From the cell containing the given text, extract its center point as [x, y] coordinate. 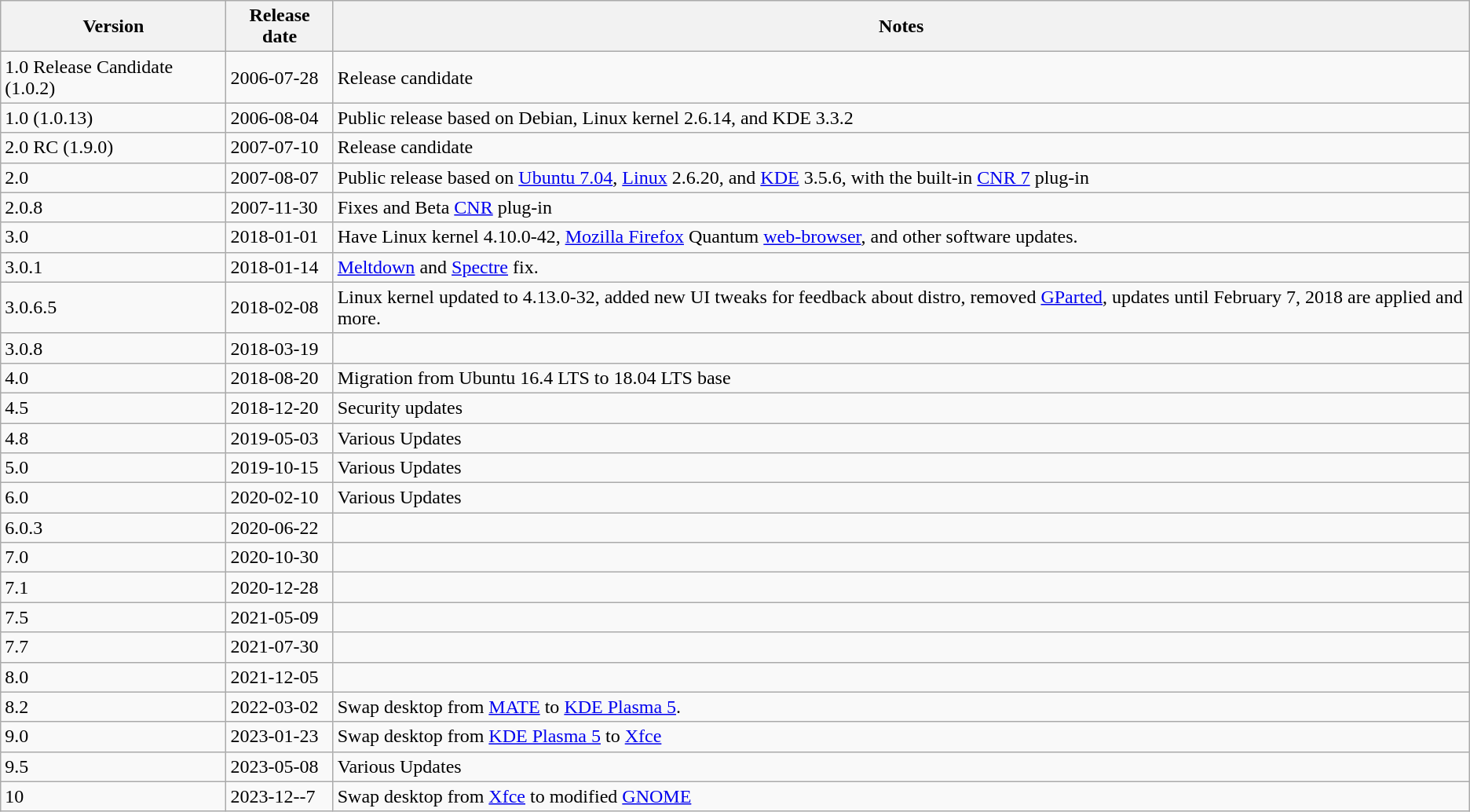
2006-08-04 [280, 118]
4.8 [113, 437]
2023-01-23 [280, 737]
2018-08-20 [280, 378]
Release date [280, 27]
1.0 (1.0.13) [113, 118]
2007-07-10 [280, 148]
7.0 [113, 558]
2021-07-30 [280, 647]
1.0 Release Candidate (1.0.2) [113, 77]
Public release based on Ubuntu 7.04, Linux 2.6.20, and KDE 3.5.6, with the built-in CNR 7 plug-in [901, 177]
Security updates [901, 408]
7.5 [113, 617]
2019-05-03 [280, 437]
4.0 [113, 378]
2019-10-15 [280, 468]
2023-12--7 [280, 796]
3.0.1 [113, 267]
2.0.8 [113, 207]
2022-03-02 [280, 707]
10 [113, 796]
3.0 [113, 237]
3.0.8 [113, 348]
6.0 [113, 498]
Swap desktop from KDE Plasma 5 to Xfce [901, 737]
Notes [901, 27]
2006-07-28 [280, 77]
2023-05-08 [280, 766]
2018-01-01 [280, 237]
2020-06-22 [280, 528]
Fixes and Beta CNR plug-in [901, 207]
2021-05-09 [280, 617]
Meltdown and Spectre fix. [901, 267]
2.0 RC (1.9.0) [113, 148]
2018-02-08 [280, 308]
6.0.3 [113, 528]
4.5 [113, 408]
9.5 [113, 766]
Migration from Ubuntu 16.4 LTS to 18.04 LTS base [901, 378]
5.0 [113, 468]
Swap desktop from MATE to KDE Plasma 5. [901, 707]
2.0 [113, 177]
2007-08-07 [280, 177]
2020-12-28 [280, 587]
2020-02-10 [280, 498]
2007-11-30 [280, 207]
Swap desktop from Xfce to modified GNOME [901, 796]
2021-12-05 [280, 677]
3.0.6.5 [113, 308]
7.7 [113, 647]
8.2 [113, 707]
2018-03-19 [280, 348]
Public release based on Debian, Linux kernel 2.6.14, and KDE 3.3.2 [901, 118]
8.0 [113, 677]
7.1 [113, 587]
2018-01-14 [280, 267]
Version [113, 27]
9.0 [113, 737]
2020-10-30 [280, 558]
Have Linux kernel 4.10.0-42, Mozilla Firefox Quantum web-browser, and other software updates. [901, 237]
2018-12-20 [280, 408]
